Search for the cell housing the specified text and yield its [x, y] center coordinate. 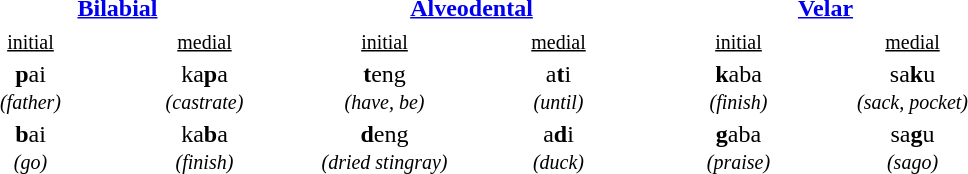
ati(until) [558, 88]
teng(have, be) [384, 88]
kapa(castrate) [204, 88]
kaba(finish) [738, 88]
